Locate the cell with the specified text and output its [X, Y] center coordinate. 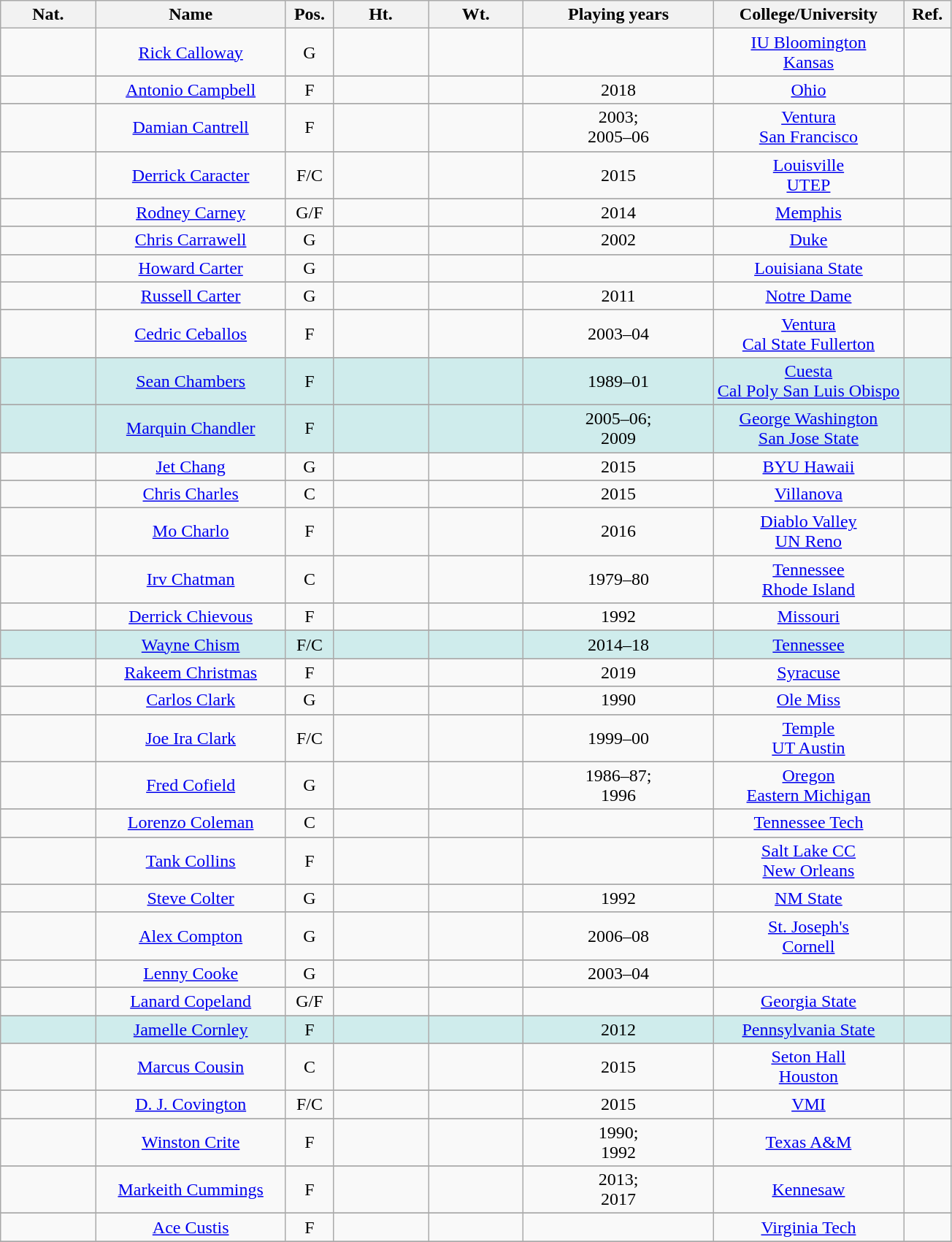
2019 [618, 672]
Virginia Tech [808, 1227]
Antonio Campbell [191, 90]
2003;2005–06 [618, 127]
Sean Chambers [191, 381]
Tennessee [808, 645]
Ohio [808, 90]
Lorenzo Coleman [191, 823]
2014–18 [618, 645]
Ole Miss [808, 700]
Nat. [48, 15]
D. J. Covington [191, 1105]
Texas A&M [808, 1142]
Irv Chatman [191, 580]
Diablo ValleyUN Reno [808, 532]
Georgia State [808, 1001]
Duke [808, 240]
Pos. [310, 15]
Steve Colter [191, 898]
2014 [618, 212]
BYU Hawaii [808, 467]
Playing years [618, 15]
Derrick Caracter [191, 175]
Memphis [808, 212]
Marquin Chandler [191, 428]
Ace Custis [191, 1227]
2016 [618, 532]
Chris Carrawell [191, 240]
2006–08 [618, 936]
Jamelle Cornley [191, 1029]
Jet Chang [191, 467]
IU BloomingtonKansas [808, 53]
2013;2017 [618, 1190]
Oregon Eastern Michigan [808, 786]
Ref. [927, 15]
Mo Charlo [191, 532]
Russell Carter [191, 296]
Missouri [808, 617]
St. Joseph'sCornell [808, 936]
Name [191, 15]
Pennsylvania State [808, 1029]
Rick Calloway [191, 53]
Lenny Cooke [191, 973]
Salt Lake CCNew Orleans [808, 860]
Seton HallHouston [808, 1067]
Lanard Copeland [191, 1001]
Villanova [808, 494]
Louisiana State [808, 268]
Tennessee Tech [808, 823]
Syracuse [808, 672]
Carlos Clark [191, 700]
Winston Crite [191, 1142]
Rodney Carney [191, 212]
1989–01 [618, 381]
1990 [618, 700]
Chris Charles [191, 494]
1999–00 [618, 737]
Temple UT Austin [808, 737]
Marcus Cousin [191, 1067]
Markeith Cummings [191, 1190]
College/University [808, 15]
Tank Collins [191, 860]
2002 [618, 240]
Rakeem Christmas [191, 672]
Howard Carter [191, 268]
CuestaCal Poly San Luis Obispo [808, 381]
NM State [808, 898]
Joe Ira Clark [191, 737]
Notre Dame [808, 296]
1990;1992 [618, 1142]
2012 [618, 1029]
1986–87;1996 [618, 786]
Damian Cantrell [191, 127]
Derrick Chievous [191, 617]
1979–80 [618, 580]
2018 [618, 90]
LouisvilleUTEP [808, 175]
2011 [618, 296]
Wayne Chism [191, 645]
Ht. [380, 15]
VMI [808, 1105]
TennesseeRhode Island [808, 580]
Wt. [476, 15]
Ventura Cal State Fullerton [808, 333]
Fred Cofield [191, 786]
VenturaSan Francisco [808, 127]
George WashingtonSan Jose State [808, 428]
Alex Compton [191, 936]
2005–06;2009 [618, 428]
Cedric Ceballos [191, 333]
Kennesaw [808, 1190]
